For the text-containing cell, return its midpoint in [x, y] coordinate format. 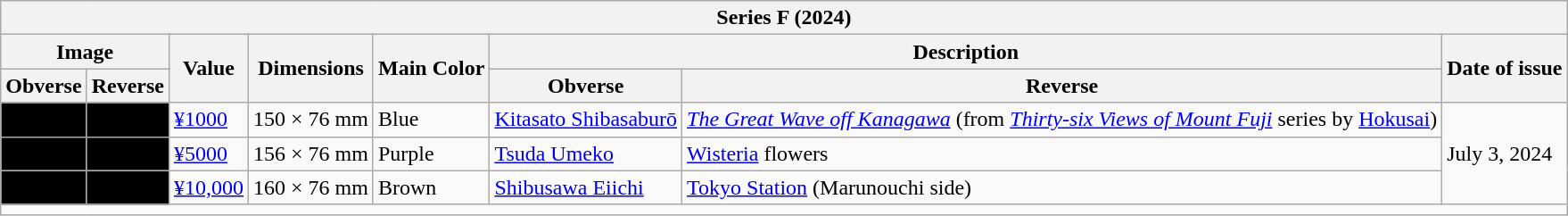
Value [209, 69]
¥10,000 [209, 187]
Tsuda Umeko [586, 154]
156 × 76 mm [311, 154]
July 3, 2024 [1505, 154]
Series F (2024) [784, 18]
Blue [431, 120]
Tokyo Station (Marunouchi side) [1062, 187]
The Great Wave off Kanagawa (from Thirty-six Views of Mount Fuji series by Hokusai) [1062, 120]
Image [86, 52]
Brown [431, 187]
¥1000 [209, 120]
¥5000 [209, 154]
Main Color [431, 69]
Dimensions [311, 69]
Wisteria flowers [1062, 154]
Purple [431, 154]
Shibusawa Eiichi [586, 187]
150 × 76 mm [311, 120]
Kitasato Shibasaburō [586, 120]
Description [966, 52]
Date of issue [1505, 69]
160 × 76 mm [311, 187]
